Output the (X, Y) coordinate of the center of the cell containing the given text.  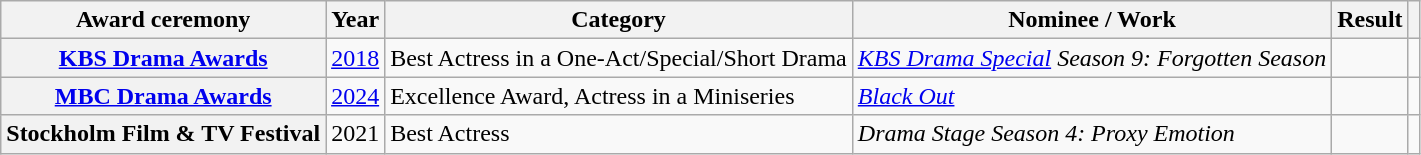
Award ceremony (164, 20)
2018 (356, 58)
Year (356, 20)
Best Actress in a One-Act/Special/Short Drama (619, 58)
Best Actress (619, 134)
MBC Drama Awards (164, 96)
Category (619, 20)
Drama Stage Season 4: Proxy Emotion (1092, 134)
KBS Drama Awards (164, 58)
Nominee / Work (1092, 20)
Result (1370, 20)
2021 (356, 134)
Excellence Award, Actress in a Miniseries (619, 96)
Stockholm Film & TV Festival (164, 134)
Black Out (1092, 96)
KBS Drama Special Season 9: Forgotten Season (1092, 58)
2024 (356, 96)
